Locate the cell with the specified text and output its (x, y) center coordinate. 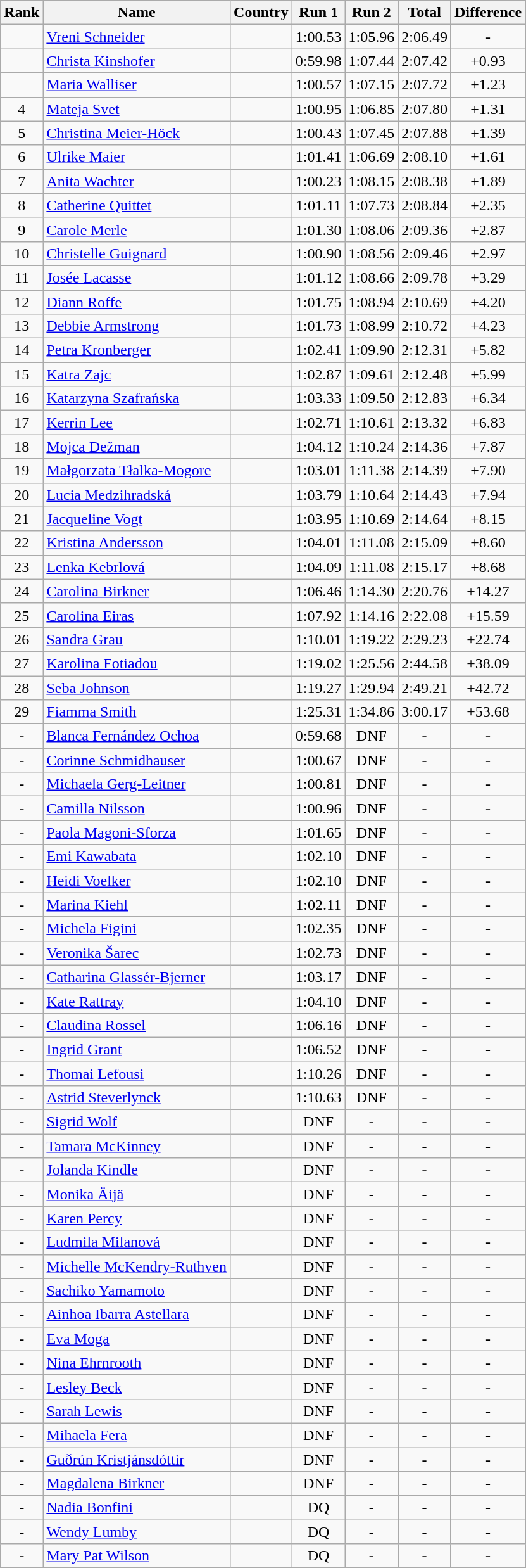
25 (22, 615)
Anita Wachter (137, 181)
Christelle Guignard (137, 253)
1:10.01 (318, 639)
28 (22, 687)
Ludmila Milanová (137, 1242)
29 (22, 712)
Ulrike Maier (137, 157)
1:03.17 (318, 977)
+2.97 (487, 253)
22 (22, 543)
1:07.45 (372, 133)
1:03.33 (318, 398)
1:06.52 (318, 1049)
1:08.99 (372, 326)
27 (22, 663)
+2.87 (487, 229)
Thomai Lefousi (137, 1074)
23 (22, 567)
+6.83 (487, 423)
Kristina Andersson (137, 543)
1:00.53 (318, 37)
1:04.10 (318, 1001)
+38.09 (487, 663)
Debbie Armstrong (137, 326)
1:34.86 (372, 712)
Małgorzata Tłalka-Mogore (137, 471)
1:00.57 (318, 85)
1:07.15 (372, 85)
2:12.31 (425, 350)
Astrid Steverlynck (137, 1098)
+0.93 (487, 61)
18 (22, 447)
1:19.22 (372, 639)
1:03.95 (318, 519)
Mary Pat Wilson (137, 1556)
1:08.06 (372, 229)
12 (22, 302)
Nadia Bonfini (137, 1508)
1:25.31 (318, 712)
Christa Kinshofer (137, 61)
Magdalena Birkner (137, 1484)
Guðrún Kristjánsdóttir (137, 1459)
2:49.21 (425, 687)
1:00.23 (318, 181)
Monika Äijä (137, 1194)
1:19.02 (318, 663)
1:06.69 (372, 157)
2:22.08 (425, 615)
2:06.49 (425, 37)
1:08.66 (372, 277)
1:07.92 (318, 615)
1:11.38 (372, 471)
1:08.94 (372, 302)
1:02.87 (318, 374)
1:02.11 (318, 905)
Sigrid Wolf (137, 1122)
1:25.56 (372, 663)
1:08.56 (372, 253)
20 (22, 495)
Ainhoa Ibarra Astellara (137, 1315)
2:09.36 (425, 229)
15 (22, 374)
6 (22, 157)
+14.27 (487, 591)
+3.29 (487, 277)
Catharina Glassér-Bjerner (137, 977)
1:01.75 (318, 302)
1:00.43 (318, 133)
Jolanda Kindle (137, 1170)
+4.23 (487, 326)
2:12.83 (425, 398)
1:00.90 (318, 253)
Corinne Schmidhauser (137, 760)
Carolina Eiras (137, 615)
1:10.63 (318, 1098)
+7.90 (487, 471)
1:04.01 (318, 543)
Blanca Fernández Ochoa (137, 736)
Michaela Gerg-Leitner (137, 784)
3:00.17 (425, 712)
2:29.23 (425, 639)
Kate Rattray (137, 1001)
+1.39 (487, 133)
+7.87 (487, 447)
2:15.17 (425, 567)
Eva Moga (137, 1339)
1:29.94 (372, 687)
1:01.30 (318, 229)
1:10.69 (372, 519)
+5.82 (487, 350)
Run 1 (318, 13)
0:59.68 (318, 736)
Lesley Beck (137, 1387)
Sandra Grau (137, 639)
8 (22, 205)
Fiamma Smith (137, 712)
2:15.09 (425, 543)
+1.89 (487, 181)
+42.72 (487, 687)
1:03.01 (318, 471)
Emi Kawabata (137, 857)
Kerrin Lee (137, 423)
Lucia Medzihradská (137, 495)
Diann Roffe (137, 302)
Sachiko Yamamoto (137, 1291)
1:10.64 (372, 495)
Wendy Lumby (137, 1532)
1:01.73 (318, 326)
21 (22, 519)
+5.99 (487, 374)
+53.68 (487, 712)
4 (22, 109)
Catherine Quittet (137, 205)
10 (22, 253)
Maria Walliser (137, 85)
Run 2 (372, 13)
Mojca Dežman (137, 447)
Paola Magoni-Sforza (137, 832)
1:01.65 (318, 832)
2:12.48 (425, 374)
Claudina Rossel (137, 1025)
5 (22, 133)
Carolina Birkner (137, 591)
1:03.79 (318, 495)
1:19.27 (318, 687)
2:09.78 (425, 277)
13 (22, 326)
2:07.42 (425, 61)
2:44.58 (425, 663)
Petra Kronberger (137, 350)
0:59.98 (318, 61)
17 (22, 423)
2:07.88 (425, 133)
1:01.41 (318, 157)
26 (22, 639)
16 (22, 398)
Country (261, 13)
Total (425, 13)
1:07.73 (372, 205)
2:13.32 (425, 423)
11 (22, 277)
Veronika Šarec (137, 953)
1:01.12 (318, 277)
1:00.67 (318, 760)
+1.61 (487, 157)
Christina Meier-Höck (137, 133)
1:04.12 (318, 447)
Mateja Svet (137, 109)
Heidi Voelker (137, 881)
9 (22, 229)
2:14.36 (425, 447)
+22.74 (487, 639)
24 (22, 591)
1:06.46 (318, 591)
1:04.09 (318, 567)
2:10.72 (425, 326)
+8.68 (487, 567)
2:14.39 (425, 471)
Tamara McKinney (137, 1146)
+2.35 (487, 205)
Vreni Schneider (137, 37)
Michela Figini (137, 929)
2:08.84 (425, 205)
1:14.30 (372, 591)
14 (22, 350)
+1.31 (487, 109)
1:08.15 (372, 181)
1:00.96 (318, 808)
2:09.46 (425, 253)
Josée Lacasse (137, 277)
Carole Merle (137, 229)
1:02.73 (318, 953)
Difference (487, 13)
Michelle McKendry-Ruthven (137, 1266)
7 (22, 181)
Ingrid Grant (137, 1049)
2:07.72 (425, 85)
1:00.81 (318, 784)
2:10.69 (425, 302)
1:06.85 (372, 109)
Karen Percy (137, 1218)
Katarzyna Szafrańska (137, 398)
Jacqueline Vogt (137, 519)
Rank (22, 13)
Katra Zajc (137, 374)
1:07.44 (372, 61)
2:08.10 (425, 157)
+8.15 (487, 519)
2:07.80 (425, 109)
Camilla Nilsson (137, 808)
2:08.38 (425, 181)
1:02.41 (318, 350)
2:20.76 (425, 591)
+1.23 (487, 85)
Name (137, 13)
Sarah Lewis (137, 1411)
Karolina Fotiadou (137, 663)
1:10.24 (372, 447)
2:14.64 (425, 519)
1:09.50 (372, 398)
1:00.95 (318, 109)
1:10.26 (318, 1074)
19 (22, 471)
1:05.96 (372, 37)
Lenka Kebrlová (137, 567)
2:14.43 (425, 495)
Seba Johnson (137, 687)
+4.20 (487, 302)
+15.59 (487, 615)
+6.34 (487, 398)
1:14.16 (372, 615)
1:09.90 (372, 350)
+7.94 (487, 495)
1:02.71 (318, 423)
Marina Kiehl (137, 905)
Mihaela Fera (137, 1435)
+8.60 (487, 543)
1:09.61 (372, 374)
1:02.35 (318, 929)
1:06.16 (318, 1025)
1:10.61 (372, 423)
Nina Ehrnrooth (137, 1363)
1:01.11 (318, 205)
